For the text-containing cell, return its midpoint in (x, y) coordinate format. 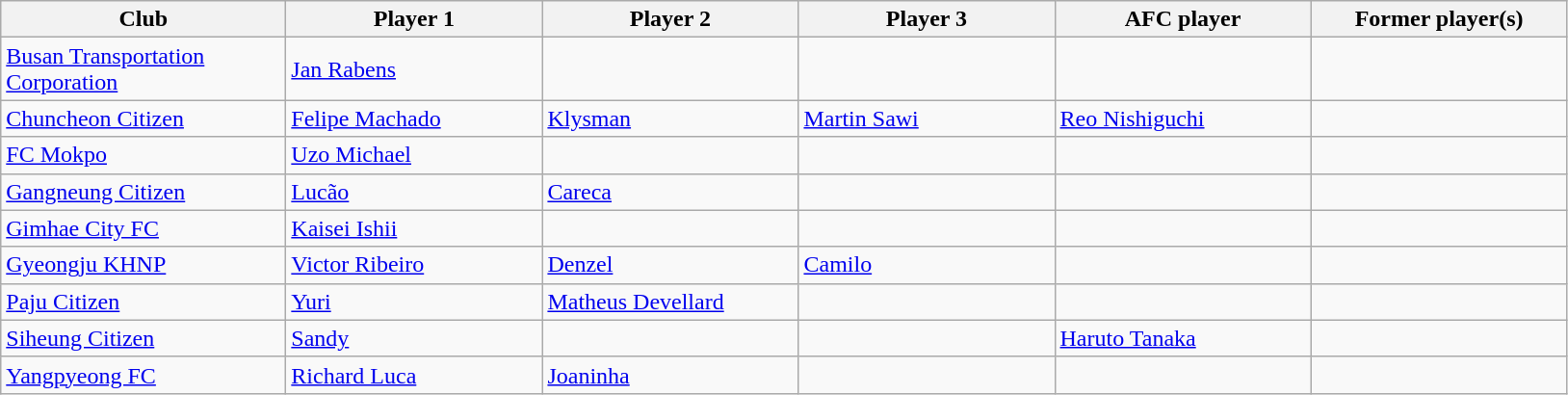
Player 1 (414, 19)
AFC player (1183, 19)
Richard Luca (414, 375)
Uzo Michael (414, 155)
Former player(s) (1439, 19)
Paju Citizen (144, 302)
Klysman (670, 118)
Joaninha (670, 375)
Careca (670, 192)
Gangneung Citizen (144, 192)
FC Mokpo (144, 155)
Victor Ribeiro (414, 265)
Reo Nishiguchi (1183, 118)
Yangpyeong FC (144, 375)
Matheus Devellard (670, 302)
Kaisei Ishii (414, 228)
Felipe Machado (414, 118)
Club (144, 19)
Player 2 (670, 19)
Denzel (670, 265)
Chuncheon Citizen (144, 118)
Busan Transportation Corporation (144, 69)
Sandy (414, 338)
Haruto Tanaka (1183, 338)
Camilo (927, 265)
Player 3 (927, 19)
Martin Sawi (927, 118)
Lucão (414, 192)
Siheung Citizen (144, 338)
Jan Rabens (414, 69)
Yuri (414, 302)
Gyeongju KHNP (144, 265)
Gimhae City FC (144, 228)
